Output the (X, Y) coordinate of the center of the cell containing the given text.  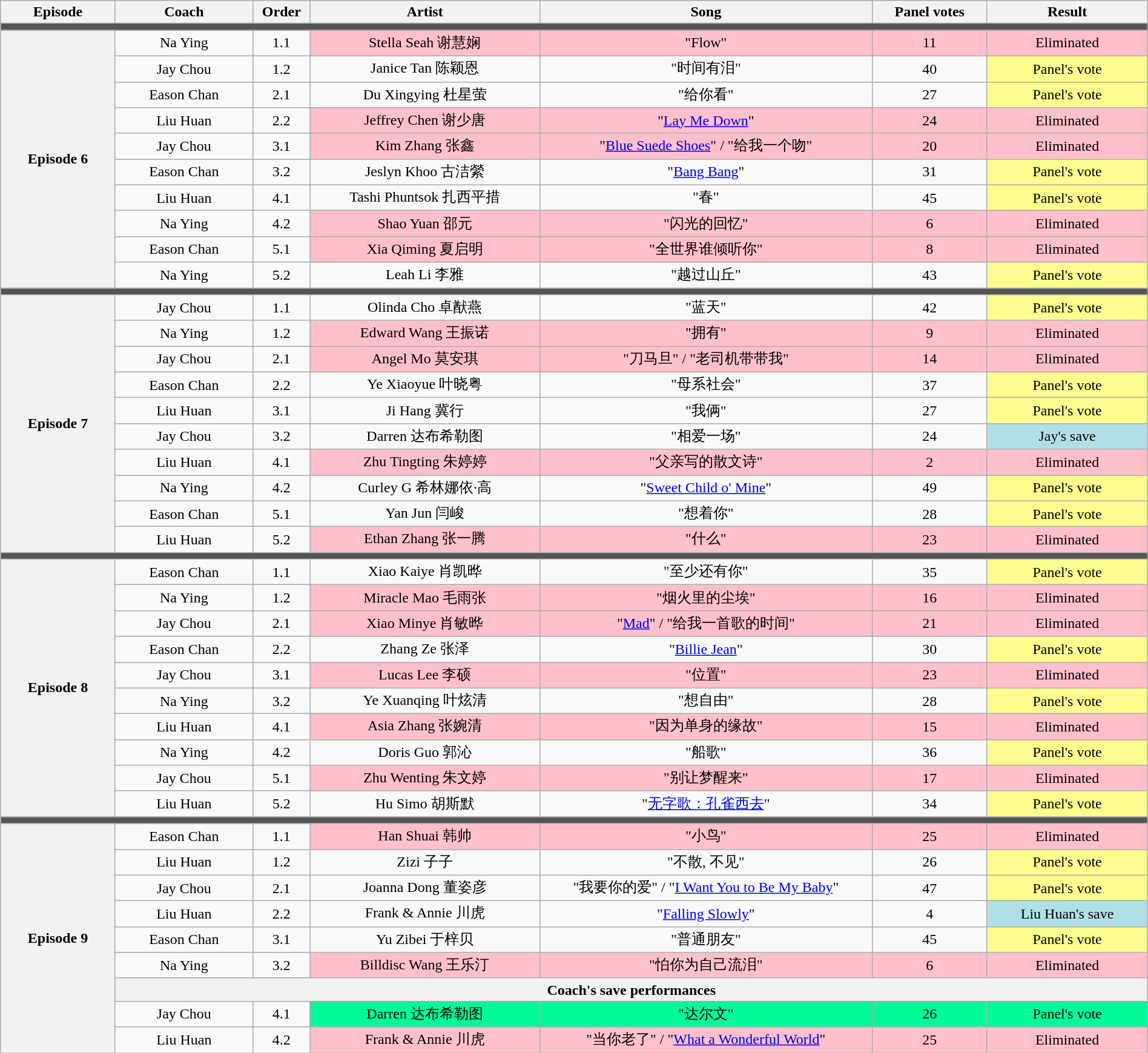
"普通朋友" (706, 940)
Result (1067, 12)
Xiao Minye 肖敏晔 (425, 624)
"什么" (706, 540)
Episode 6 (58, 159)
37 (930, 385)
9 (930, 333)
15 (930, 727)
31 (930, 172)
"当你老了" / "What a Wonderful World" (706, 1040)
"我要你的爱" / "I Want You to Be My Baby" (706, 888)
"至少还有你" (706, 572)
2 (930, 463)
14 (930, 360)
Jay's save (1067, 436)
Curley G 希林娜依·高 (425, 488)
Kim Zhang 张鑫 (425, 147)
"想自由" (706, 701)
16 (930, 598)
Miracle Mao 毛雨张 (425, 598)
30 (930, 649)
"想着你" (706, 513)
"刀马旦" / "老司机带带我" (706, 360)
"Sweet Child o' Mine" (706, 488)
Episode 8 (58, 688)
49 (930, 488)
Xiao Kaiye 肖凯晔 (425, 572)
"给你看" (706, 94)
8 (930, 249)
"小鸟" (706, 837)
34 (930, 804)
Billdisc Wang 王乐汀 (425, 965)
"Blue Suede Shoes" / "给我一个吻" (706, 147)
"Lay Me Down" (706, 121)
"烟火里的尘埃" (706, 598)
42 (930, 308)
Han Shuai 韩帅 (425, 837)
"Bang Bang" (706, 172)
"达尔文" (706, 1014)
35 (930, 572)
Yu Zibei 于梓贝 (425, 940)
"无字歌：孔雀西去" (706, 804)
Zhu Wenting 朱文婷 (425, 779)
Leah Li 李雅 (425, 275)
Ye Xiaoyue 叶晓粤 (425, 385)
Xia Qiming 夏启明 (425, 249)
Ethan Zhang 张一腾 (425, 540)
Tashi Phuntsok 扎西平措 (425, 197)
Yan Jun 闫峻 (425, 513)
Liu Huan's save (1067, 914)
"别让梦醒来" (706, 779)
"我俩" (706, 411)
17 (930, 779)
Hu Simo 胡斯默 (425, 804)
Asia Zhang 张婉清 (425, 727)
"母系社会" (706, 385)
43 (930, 275)
Doris Guo 郭沁 (425, 752)
20 (930, 147)
Episode 7 (58, 424)
47 (930, 888)
11 (930, 44)
Stella Seah 谢慧娴 (425, 44)
21 (930, 624)
Lucas Lee 李硕 (425, 676)
Ye Xuanqing 叶炫清 (425, 701)
"蓝天" (706, 308)
Zhu Tingting 朱婷婷 (425, 463)
Jeffrey Chen 谢少唐 (425, 121)
40 (930, 69)
"因为单身的缘故" (706, 727)
Coach's save performances (631, 989)
"闪光的回忆" (706, 224)
Order (282, 12)
Episode (58, 12)
"全世界谁倾听你" (706, 249)
Angel Mo 莫安琪 (425, 360)
"春" (706, 197)
Artist (425, 12)
Jeslyn Khoo 古洁縈 (425, 172)
"不散, 不见" (706, 862)
Edward Wang 王振诺 (425, 333)
"Falling Slowly" (706, 914)
"怕你为自己流泪" (706, 965)
"位置" (706, 676)
Episode 9 (58, 939)
Ji Hang 冀行 (425, 411)
Song (706, 12)
Du Xingying 杜星萤 (425, 94)
"Flow" (706, 44)
"越过山丘" (706, 275)
Janice Tan 陈颖恩 (425, 69)
"Billie Jean" (706, 649)
"时间有泪" (706, 69)
Shao Yuan 邵元 (425, 224)
Panel votes (930, 12)
Joanna Dong 董姿彦 (425, 888)
Olinda Cho 卓猷燕 (425, 308)
"Mad" / "给我一首歌的时间" (706, 624)
Zizi 子子 (425, 862)
36 (930, 752)
4 (930, 914)
"相爱一场" (706, 436)
"拥有" (706, 333)
"父亲写的散文诗" (706, 463)
"船歌" (706, 752)
Zhang Ze 张泽 (425, 649)
Coach (184, 12)
